Locate the cell with the specified text and output its (X, Y) center coordinate. 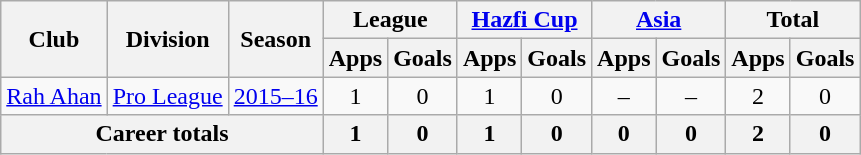
Total (793, 20)
Season (276, 39)
Career totals (162, 134)
League (390, 20)
Hazfi Cup (524, 20)
Rah Ahan (54, 96)
Club (54, 39)
2015–16 (276, 96)
Pro League (168, 96)
Division (168, 39)
Asia (659, 20)
